Find where the given text appears and provide that cell's center as (X, Y) coordinate. 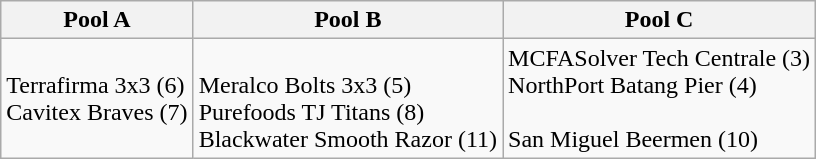
Meralco Bolts 3x3 (5) Purefoods TJ Titans (8) Blackwater Smooth Razor (11) (348, 98)
Pool C (660, 20)
Terrafirma 3x3 (6) Cavitex Braves (7) (97, 98)
Pool A (97, 20)
MCFASolver Tech Centrale (3) NorthPort Batang Pier (4) San Miguel Beermen (10) (660, 98)
Pool B (348, 20)
